Extract the [X, Y] coordinate from the center of the cell holding the provided text.  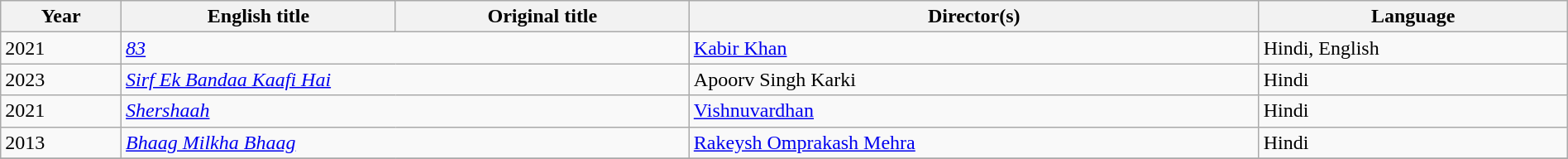
83 [405, 48]
Apoorv Singh Karki [974, 79]
Director(s) [974, 17]
Bhaag Milkha Bhaag [405, 142]
Kabir Khan [974, 48]
Hindi, English [1413, 48]
Original title [543, 17]
Shershaah [405, 111]
2013 [61, 142]
Language [1413, 17]
Vishnuvardhan [974, 111]
2023 [61, 79]
Rakeysh Omprakash Mehra [974, 142]
Sirf Ek Bandaa Kaafi Hai [405, 79]
Year [61, 17]
English title [259, 17]
